Search for the cell housing the specified text and yield its [x, y] center coordinate. 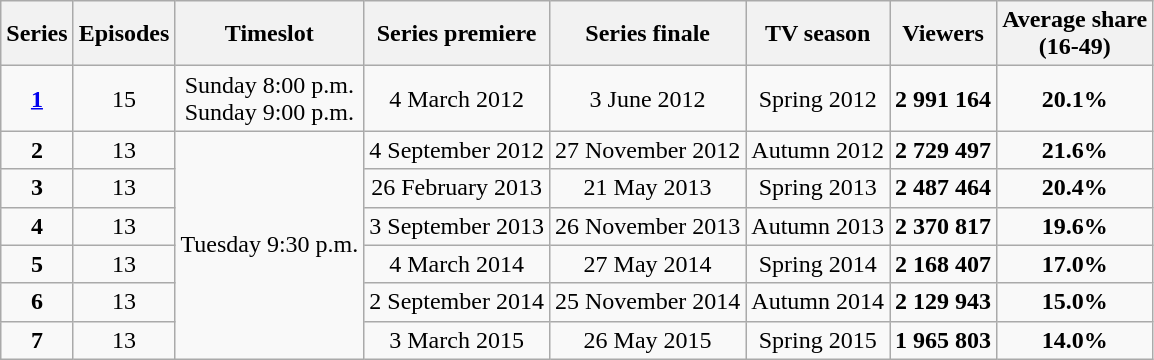
26 February 2013 [457, 188]
Autumn 2012 [818, 150]
2 729 497 [944, 150]
15.0% [1075, 302]
6 [37, 302]
3 June 2012 [647, 98]
Average share(16-49) [1075, 34]
Sunday 8:00 p.m. Sunday 9:00 p.m. [270, 98]
Spring 2015 [818, 340]
Spring 2012 [818, 98]
Timeslot [270, 34]
4 March 2012 [457, 98]
27 May 2014 [647, 264]
Autumn 2013 [818, 226]
14.0% [1075, 340]
2 991 164 [944, 98]
2 487 464 [944, 188]
26 November 2013 [647, 226]
Autumn 2014 [818, 302]
27 November 2012 [647, 150]
2 370 817 [944, 226]
Episodes [124, 34]
20.1% [1075, 98]
26 May 2015 [647, 340]
3 [37, 188]
15 [124, 98]
4 September 2012 [457, 150]
1 [37, 98]
17.0% [1075, 264]
2 September 2014 [457, 302]
Series premiere [457, 34]
25 November 2014 [647, 302]
20.4% [1075, 188]
21.6% [1075, 150]
19.6% [1075, 226]
TV season [818, 34]
7 [37, 340]
Tuesday 9:30 p.m. [270, 245]
Viewers [944, 34]
2 129 943 [944, 302]
4 March 2014 [457, 264]
21 May 2013 [647, 188]
Spring 2013 [818, 188]
2 [37, 150]
3 September 2013 [457, 226]
2 168 407 [944, 264]
5 [37, 264]
Spring 2014 [818, 264]
Series [37, 34]
Series finale [647, 34]
4 [37, 226]
3 March 2015 [457, 340]
1 965 803 [944, 340]
